Pinpoint the cell where the given text exists, returning its [x, y] midpoint coordinate. 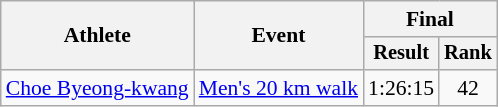
Final [430, 19]
Result [401, 54]
1:26:15 [401, 88]
Event [278, 36]
Choe Byeong-kwang [98, 88]
Men's 20 km walk [278, 88]
Rank [468, 54]
42 [468, 88]
Athlete [98, 36]
